Identify which cell holds the provided text, then report its [X, Y] central coordinate. 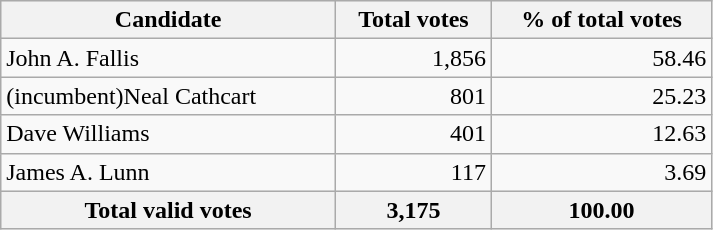
1,856 [414, 58]
John A. Fallis [168, 58]
401 [414, 134]
Candidate [168, 20]
James A. Lunn [168, 172]
58.46 [601, 58]
% of total votes [601, 20]
117 [414, 172]
Dave Williams [168, 134]
12.63 [601, 134]
Total votes [414, 20]
3,175 [414, 210]
25.23 [601, 96]
100.00 [601, 210]
801 [414, 96]
3.69 [601, 172]
Total valid votes [168, 210]
(incumbent)Neal Cathcart [168, 96]
